Find where the given text appears and provide that cell's center as (x, y) coordinate. 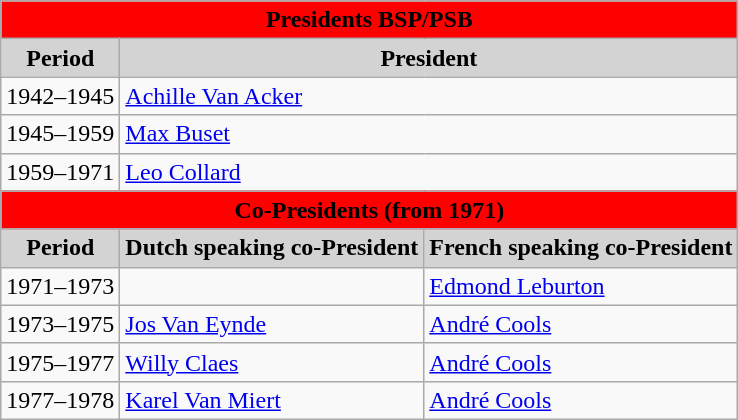
Leo Collard (429, 172)
Willy Claes (272, 362)
French speaking co-President (581, 248)
1959–1971 (60, 172)
1977–1978 (60, 400)
Co-Presidents (from 1971) (370, 210)
1975–1977 (60, 362)
Achille Van Acker (429, 96)
Max Buset (429, 134)
Edmond Leburton (581, 286)
Jos Van Eynde (272, 324)
Presidents BSP/PSB (370, 20)
1945–1959 (60, 134)
Dutch speaking co-President (272, 248)
1973–1975 (60, 324)
President (429, 58)
Karel Van Miert (272, 400)
1942–1945 (60, 96)
1971–1973 (60, 286)
